Detect which cell encompasses the target text, then output its (x, y) center coordinate. 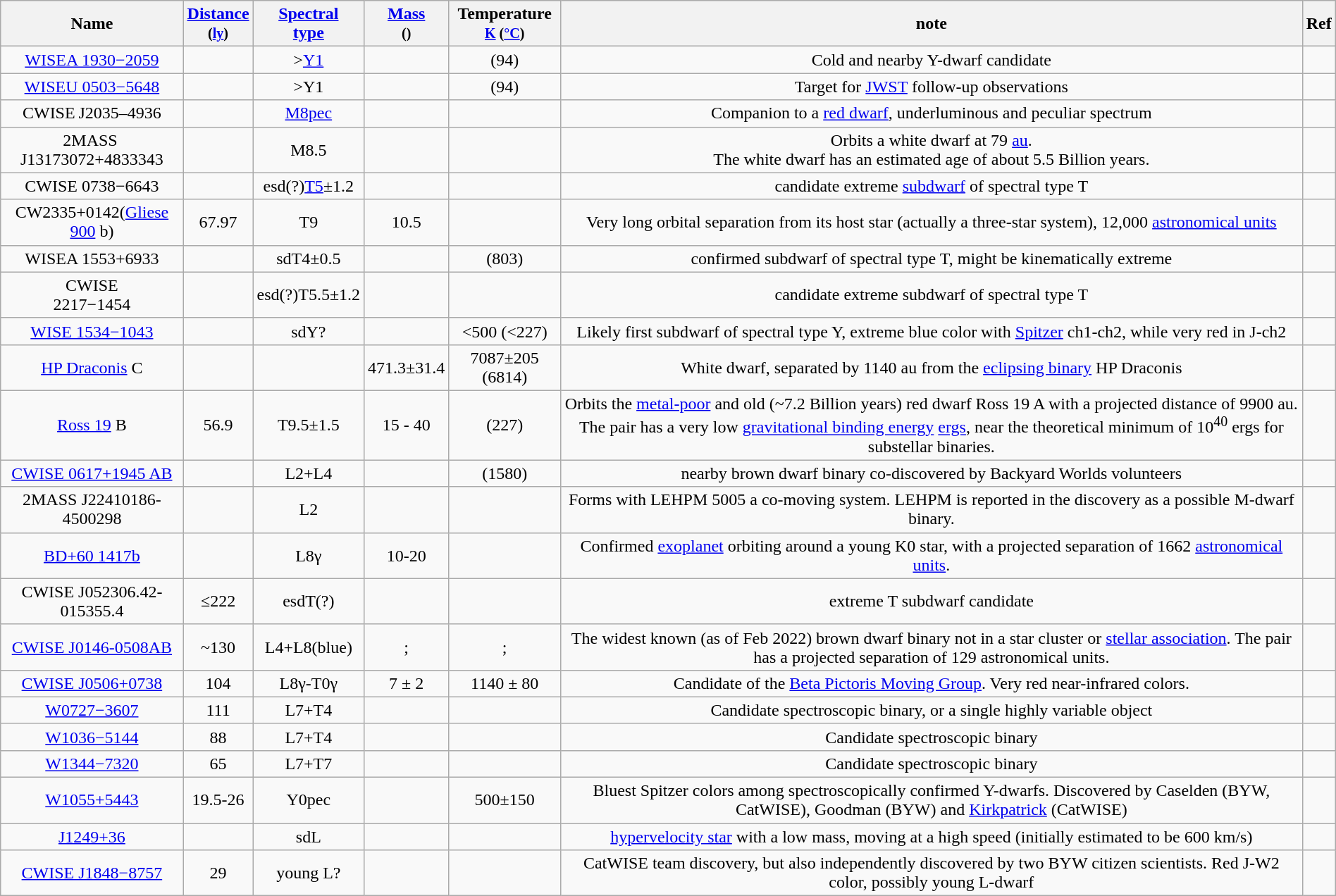
TemperatureK (°C) (505, 24)
esdT(?) (309, 602)
J1249+36 (92, 837)
Name (92, 24)
Y0pec (309, 800)
L8γ-T0γ (309, 683)
7087±205 (6814) (505, 368)
L8γ (309, 555)
WISEA 1930−2059 (92, 60)
Target for JWST follow-up observations (932, 87)
65 (218, 764)
CWISE J052306.42-015355.4 (92, 602)
CW2335+0142(Gliese 900 b) (92, 223)
Ross 19 B (92, 425)
≤222 (218, 602)
hypervelocity star with a low mass, moving at a high speed (initially estimated to be 600 km/s) (932, 837)
88 (218, 737)
19.5-26 (218, 800)
L2+L4 (309, 473)
67.97 (218, 223)
2MASS J22410186-4500298 (92, 510)
L4+L8(blue) (309, 647)
WISEU 0503−5648 (92, 87)
Cold and nearby Y-dwarf candidate (932, 60)
Very long orbital separation from its host star (actually a three-star system), 12,000 astronomical units (932, 223)
CWISE J0506+0738 (92, 683)
Likely first subdwarf of spectral type Y, extreme blue color with Spitzer ch1-ch2, while very red in J-ch2 (932, 331)
2MASS J13173072+4833343 (92, 149)
15 - 40 (407, 425)
500±150 (505, 800)
29 (218, 873)
CWISE 0738−6643 (92, 186)
7 ± 2 (407, 683)
Candidate of the Beta Pictoris Moving Group. Very red near-infrared colors. (932, 683)
M8.5 (309, 149)
Mass() (407, 24)
10-20 (407, 555)
(1580) (505, 473)
T9 (309, 223)
W1344−7320 (92, 764)
111 (218, 710)
WISE 1534−1043 (92, 331)
Bluest Spitzer colors among spectroscopically confirmed Y-dwarfs. Discovered by Caselden (BYW, CatWISE), Goodman (BYW) and Kirkpatrick (CatWISE) (932, 800)
M8pec (309, 113)
sdT4±0.5 (309, 259)
10.5 (407, 223)
Spectraltype (309, 24)
1140 ± 80 (505, 683)
L2 (309, 510)
L7+T7 (309, 764)
esd(?)T5.5±1.2 (309, 294)
W1055+5443 (92, 800)
esd(?)T5±1.2 (309, 186)
W0727−3607 (92, 710)
BD+60 1417b (92, 555)
young L? (309, 873)
CWISE2217−1454 (92, 294)
471.3±31.4 (407, 368)
(803) (505, 259)
Forms with LEHPM 5005 a co-moving system. LEHPM is reported in the discovery as a possible M-dwarf binary. (932, 510)
Companion to a red dwarf, underluminous and peculiar spectrum (932, 113)
(227) (505, 425)
CatWISE team discovery, but also independently discovered by two BYW citizen scientists. Red J-W2 color, possibly young L-dwarf (932, 873)
sdL (309, 837)
56.9 (218, 425)
CWISE J0146-0508AB (92, 647)
Confirmed exoplanet orbiting around a young K0 star, with a projected separation of 1662 astronomical units. (932, 555)
CWISE J1848−8757 (92, 873)
White dwarf, separated by 1140 au from the eclipsing binary HP Draconis (932, 368)
nearby brown dwarf binary co-discovered by Backyard Worlds volunteers (932, 473)
note (932, 24)
Orbits a white dwarf at 79 au.The white dwarf has an estimated age of about 5.5 Billion years. (932, 149)
T9.5±1.5 (309, 425)
Distance (ly) (218, 24)
extreme T subdwarf candidate (932, 602)
sdY? (309, 331)
~130 (218, 647)
HP Draconis C (92, 368)
WISEA 1553+6933 (92, 259)
Candidate spectroscopic binary, or a single highly variable object (932, 710)
Ref (1319, 24)
W1036−5144 (92, 737)
104 (218, 683)
confirmed subdwarf of spectral type T, might be kinematically extreme (932, 259)
CWISE 0617+1945 AB (92, 473)
CWISE J2035–4936 (92, 113)
<500 (<227) (505, 331)
